Locate the cell with the specified text and output its [X, Y] center coordinate. 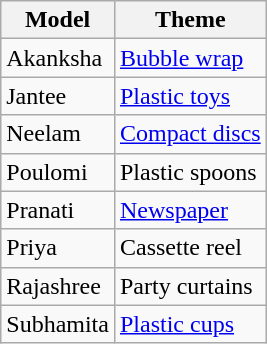
Cassette reel [190, 248]
Party curtains [190, 286]
Plastic cups [190, 324]
Theme [190, 20]
Neelam [58, 134]
Jantee [58, 96]
Model [58, 20]
Rajashree [58, 286]
Akanksha [58, 58]
Bubble wrap [190, 58]
Poulomi [58, 172]
Priya [58, 248]
Plastic toys [190, 96]
Newspaper [190, 210]
Subhamita [58, 324]
Plastic spoons [190, 172]
Pranati [58, 210]
Compact discs [190, 134]
